Return the [X, Y] coordinate for the center point of the cell that contains the specified text.  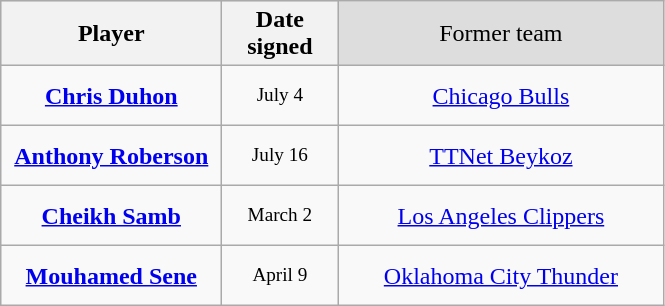
July 4 [280, 96]
July 16 [280, 156]
Oklahoma City Thunder [501, 276]
TTNet Beykoz [501, 156]
March 2 [280, 216]
Mouhamed Sene [112, 276]
Date signed [280, 34]
Chris Duhon [112, 96]
Los Angeles Clippers [501, 216]
Cheikh Samb [112, 216]
Anthony Roberson [112, 156]
April 9 [280, 276]
Chicago Bulls [501, 96]
Player [112, 34]
Former team [501, 34]
